Detect which cell encompasses the target text, then output its (x, y) center coordinate. 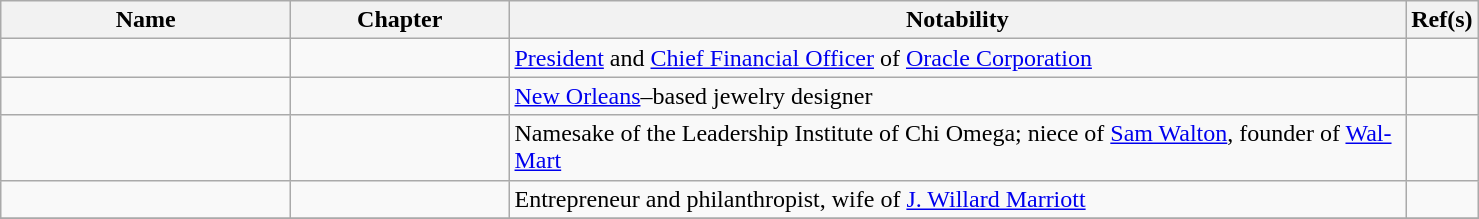
Ref(s) (1442, 20)
Entrepreneur and philanthropist, wife of J. Willard Marriott (958, 199)
Chapter (400, 20)
Name (146, 20)
Namesake of the Leadership Institute of Chi Omega; niece of Sam Walton, founder of Wal-Mart (958, 148)
President and Chief Financial Officer of Oracle Corporation (958, 58)
Notability (958, 20)
New Orleans–based jewelry designer (958, 96)
